Find where the given text appears and provide that cell's center as (X, Y) coordinate. 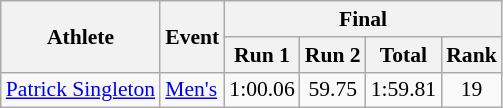
Event (192, 36)
Athlete (80, 36)
Patrick Singleton (80, 90)
Final (362, 19)
1:00.06 (262, 90)
Men's (192, 90)
59.75 (333, 90)
Run 1 (262, 55)
Run 2 (333, 55)
19 (472, 90)
Total (404, 55)
1:59.81 (404, 90)
Rank (472, 55)
